Provide the (x, y) coordinate of the cell's center where the given text is located.  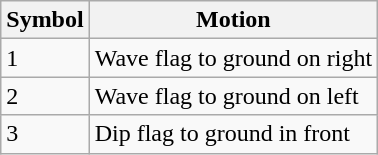
Wave flag to ground on right (233, 58)
Symbol (45, 20)
1 (45, 58)
3 (45, 134)
Dip flag to ground in front (233, 134)
Motion (233, 20)
Wave flag to ground on left (233, 96)
2 (45, 96)
